Locate the cell with the specified text and output its (x, y) center coordinate. 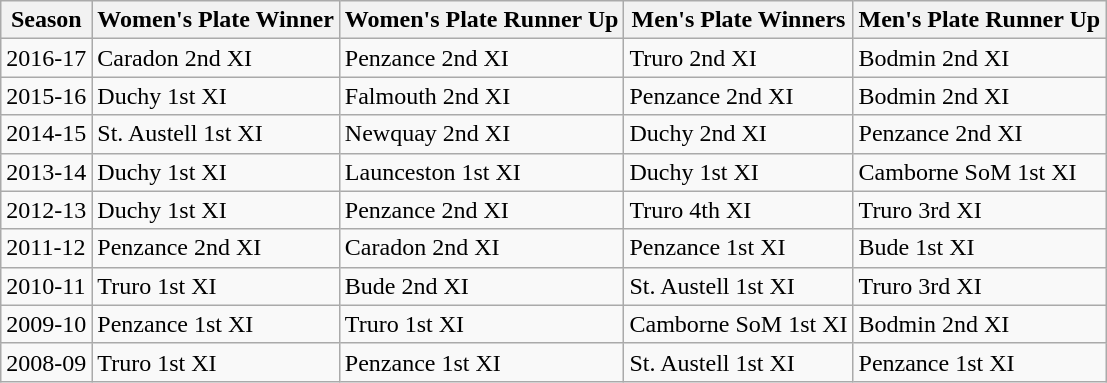
2015-16 (46, 96)
Bude 1st XI (980, 248)
Season (46, 20)
Truro 2nd XI (738, 58)
Newquay 2nd XI (482, 134)
Duchy 2nd XI (738, 134)
Falmouth 2nd XI (482, 96)
2011-12 (46, 248)
2009-10 (46, 324)
Men's Plate Runner Up (980, 20)
Men's Plate Winners (738, 20)
2013-14 (46, 172)
2014-15 (46, 134)
Bude 2nd XI (482, 286)
2016-17 (46, 58)
Women's Plate Runner Up (482, 20)
2012-13 (46, 210)
Truro 4th XI (738, 210)
Women's Plate Winner (216, 20)
Launceston 1st XI (482, 172)
2008-09 (46, 362)
2010-11 (46, 286)
